Identify which cell holds the provided text, then report its (x, y) central coordinate. 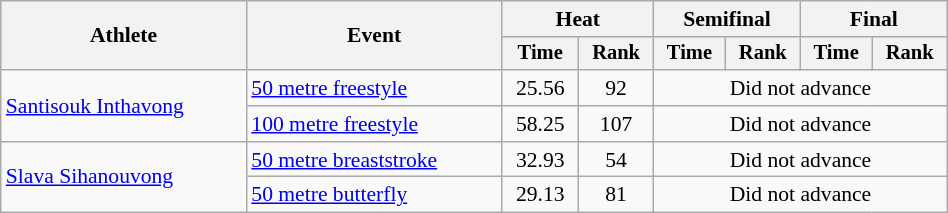
25.56 (540, 88)
Semifinal (728, 19)
100 metre freestyle (374, 124)
92 (616, 88)
Santisouk Inthavong (124, 106)
32.93 (540, 160)
Slava Sihanouvong (124, 178)
Final (874, 19)
50 metre freestyle (374, 88)
107 (616, 124)
Athlete (124, 36)
29.13 (540, 195)
Event (374, 36)
Heat (578, 19)
50 metre breaststroke (374, 160)
50 metre butterfly (374, 195)
54 (616, 160)
81 (616, 195)
58.25 (540, 124)
